Determine the (X, Y) coordinate at the center of the cell enclosing the given text.  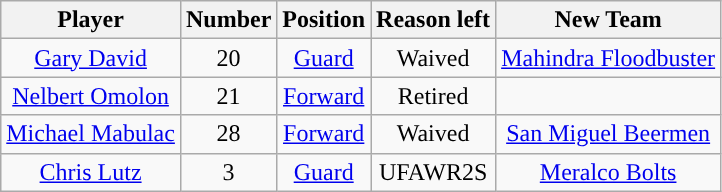
Michael Mabulac (91, 134)
Mahindra Floodbuster (608, 58)
21 (228, 96)
UFAWR2S (434, 172)
Position (324, 20)
Number (228, 20)
Reason left (434, 20)
3 (228, 172)
Meralco Bolts (608, 172)
28 (228, 134)
20 (228, 58)
Gary David (91, 58)
Retired (434, 96)
San Miguel Beermen (608, 134)
Nelbert Omolon (91, 96)
Player (91, 20)
Chris Lutz (91, 172)
New Team (608, 20)
